Pinpoint the cell where the given text exists, returning its (X, Y) midpoint coordinate. 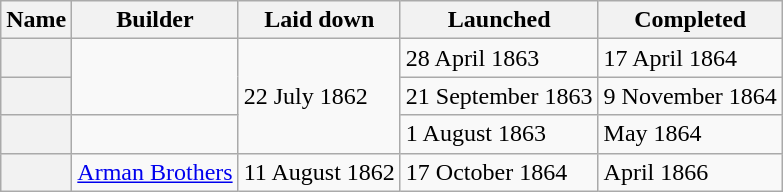
17 October 1864 (499, 172)
Builder (155, 20)
Name (36, 20)
28 April 1863 (499, 58)
Arman Brothers (155, 172)
April 1866 (690, 172)
9 November 1864 (690, 96)
11 August 1862 (319, 172)
21 September 1863 (499, 96)
22 July 1862 (319, 96)
Laid down (319, 20)
Launched (499, 20)
1 August 1863 (499, 134)
May 1864 (690, 134)
Completed (690, 20)
17 April 1864 (690, 58)
